Detect which cell encompasses the target text, then output its [x, y] center coordinate. 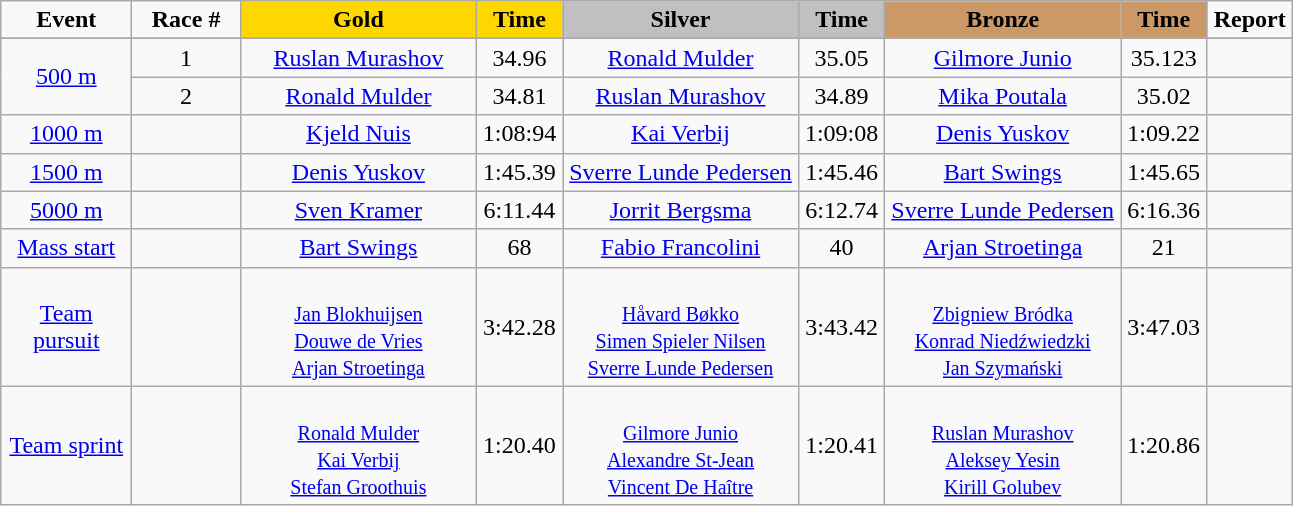
Kjeld Nuis [358, 134]
34.96 [519, 58]
3:47.03 [1164, 326]
40 [842, 248]
6:16.36 [1164, 210]
1:08:94 [519, 134]
3:43.42 [842, 326]
Gilmore Junio [1003, 58]
Jan BlokhuijsenDouwe de VriesArjan Stroetinga [358, 326]
6:11.44 [519, 210]
35.123 [1164, 58]
1:20.41 [842, 446]
21 [1164, 248]
1:45.46 [842, 172]
Arjan Stroetinga [1003, 248]
Team sprint [66, 446]
35.02 [1164, 96]
6:12.74 [842, 210]
34.89 [842, 96]
1:09:08 [842, 134]
Report [1250, 20]
Silver [680, 20]
35.05 [842, 58]
Mika Poutala [1003, 96]
Zbigniew BródkaKonrad NiedźwiedzkiJan Szymański [1003, 326]
Ruslan MurashovAleksey YesinKirill Golubev [1003, 446]
Fabio Francolini [680, 248]
Race # [186, 20]
1:45.65 [1164, 172]
Team pursuit [66, 326]
1:20.40 [519, 446]
1000 m [66, 134]
68 [519, 248]
Mass start [66, 248]
Jorrit Bergsma [680, 210]
Ronald MulderKai VerbijStefan Groothuis [358, 446]
Gilmore JunioAlexandre St-JeanVincent De Haître [680, 446]
Bronze [1003, 20]
Håvard BøkkoSimen Spieler NilsenSverre Lunde Pedersen [680, 326]
Gold [358, 20]
1:09.22 [1164, 134]
1 [186, 58]
2 [186, 96]
Sven Kramer [358, 210]
Event [66, 20]
Kai Verbij [680, 134]
5000 m [66, 210]
1500 m [66, 172]
1:45.39 [519, 172]
3:42.28 [519, 326]
1:20.86 [1164, 446]
34.81 [519, 96]
500 m [66, 77]
